From the cell containing the given text, extract its center point as [x, y] coordinate. 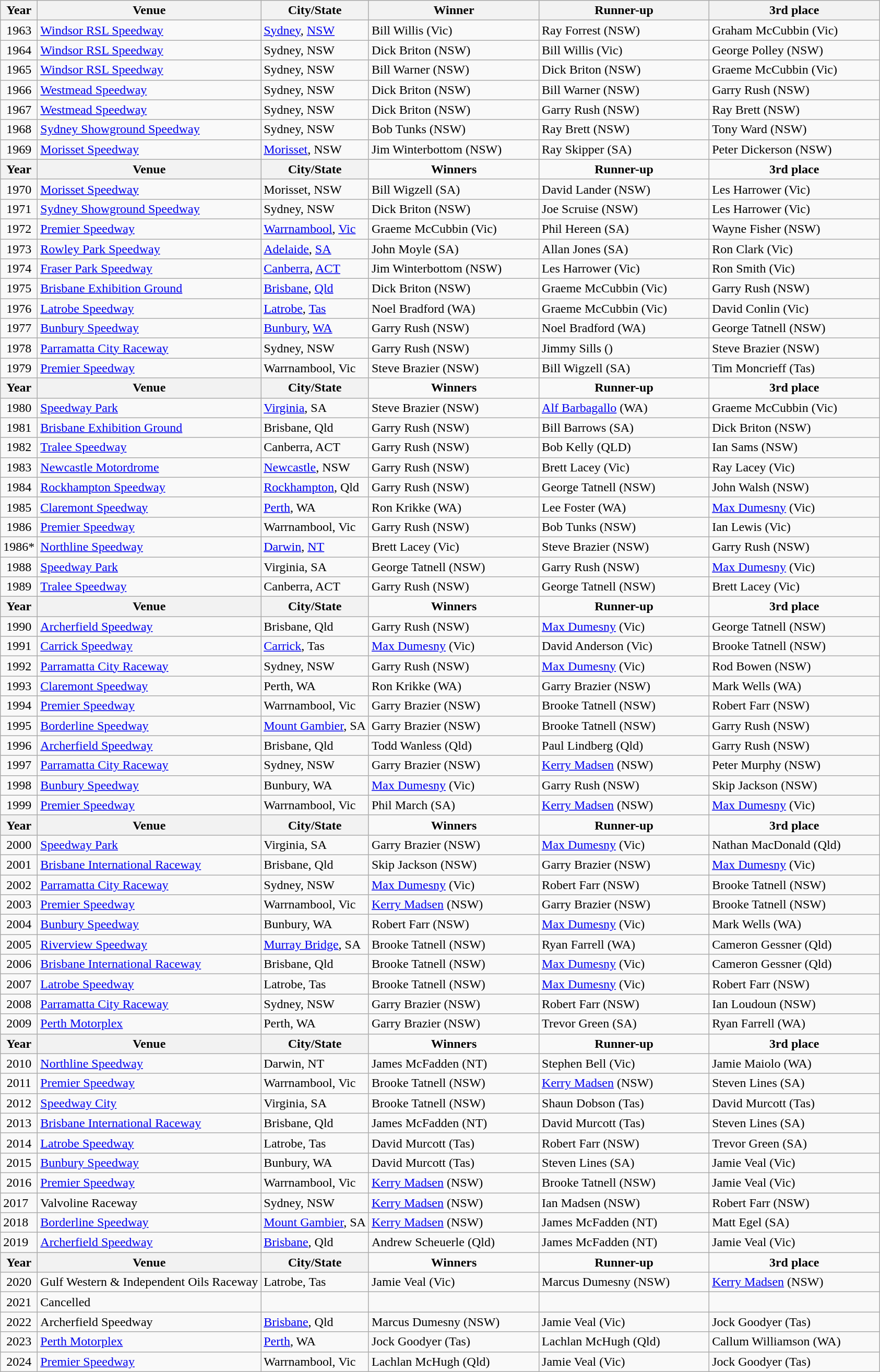
1984 [19, 487]
2014 [19, 1143]
1972 [19, 229]
Peter Murphy (NSW) [794, 765]
Fraser Park Speedway [149, 269]
Todd Wanless (Qld) [454, 746]
1997 [19, 765]
Phil March (SA) [454, 805]
David Anderson (Vic) [624, 646]
1983 [19, 467]
Winner [454, 10]
Bill Barrows (SA) [624, 428]
David Conlin (Vic) [794, 309]
Peter Dickerson (NSW) [794, 149]
2010 [19, 1063]
Andrew Scheuerle (Qld) [454, 1243]
1970 [19, 189]
Jamie Maiolo (WA) [794, 1063]
2023 [19, 1342]
1996 [19, 746]
Alf Barbagallo (WA) [624, 408]
1990 [19, 626]
Murray Bridge, SA [315, 944]
1977 [19, 328]
Valvoline Raceway [149, 1202]
Paul Lindberg (Qld) [624, 746]
1991 [19, 646]
Joe Scruise (NSW) [624, 209]
1981 [19, 428]
Gulf Western & Independent Oils Raceway [149, 1282]
Ian Sams (NSW) [794, 447]
2011 [19, 1083]
Graham McCubbin (Vic) [794, 30]
Nathan MacDonald (Qld) [794, 845]
2012 [19, 1103]
Rockhampton, Qld [315, 487]
Carrick Speedway [149, 646]
2017 [19, 1202]
Jimmy Sills () [624, 348]
2005 [19, 944]
Ron Smith (Vic) [794, 269]
1980 [19, 408]
1965 [19, 70]
Allan Jones (SA) [624, 249]
Shaun Dobson (Tas) [624, 1103]
Bob Kelly (QLD) [624, 447]
Speedway City [149, 1103]
1999 [19, 805]
1974 [19, 269]
Rod Bowen (NSW) [794, 666]
2009 [19, 1024]
1967 [19, 110]
Adelaide, SA [315, 249]
1993 [19, 686]
2019 [19, 1243]
2000 [19, 845]
Wayne Fisher (NSW) [794, 229]
1994 [19, 706]
Ray Skipper (SA) [624, 149]
Newcastle, NSW [315, 467]
2013 [19, 1123]
Phil Hereen (SA) [624, 229]
1964 [19, 50]
1992 [19, 666]
2016 [19, 1182]
2002 [19, 885]
2008 [19, 1004]
2007 [19, 984]
Rowley Park Speedway [149, 249]
2001 [19, 865]
John Moyle (SA) [454, 249]
Callum Williamson (WA) [794, 1342]
Ian Loudoun (NSW) [794, 1004]
1998 [19, 785]
Ron Clark (Vic) [794, 249]
Cancelled [149, 1302]
1979 [19, 368]
Rockhampton Speedway [149, 487]
Matt Egel (SA) [794, 1223]
2003 [19, 905]
1988 [19, 566]
1969 [19, 149]
1968 [19, 129]
2021 [19, 1302]
Newcastle Motordrome [149, 467]
Ray Forrest (NSW) [624, 30]
1966 [19, 90]
2015 [19, 1163]
Lee Foster (WA) [624, 507]
Stephen Bell (Vic) [624, 1063]
1978 [19, 348]
2022 [19, 1322]
Tim Moncrieff (Tas) [794, 368]
1985 [19, 507]
1973 [19, 249]
1986 [19, 527]
1971 [19, 209]
1982 [19, 447]
George Polley (NSW) [794, 50]
Riverview Speedway [149, 944]
2004 [19, 925]
David Lander (NSW) [624, 189]
Ian Madsen (NSW) [624, 1202]
2006 [19, 964]
1975 [19, 289]
1963 [19, 30]
2018 [19, 1223]
Ian Lewis (Vic) [794, 527]
John Walsh (NSW) [794, 487]
Ray Lacey (Vic) [794, 467]
Tony Ward (NSW) [794, 129]
1995 [19, 726]
1986* [19, 547]
1976 [19, 309]
2024 [19, 1362]
Carrick, Tas [315, 646]
2020 [19, 1282]
1989 [19, 587]
